Capture the cell that displays the provided text and extract its [x, y] central coordinate. 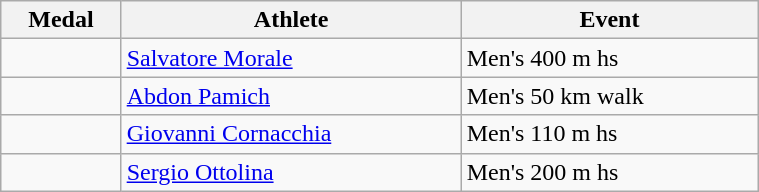
Giovanni Cornacchia [291, 134]
Athlete [291, 20]
Men's 200 m hs [609, 172]
Salvatore Morale [291, 58]
Sergio Ottolina [291, 172]
Medal [61, 20]
Event [609, 20]
Men's 110 m hs [609, 134]
Men's 400 m hs [609, 58]
Abdon Pamich [291, 96]
Men's 50 km walk [609, 96]
